For the text-containing cell, return its midpoint in [x, y] coordinate format. 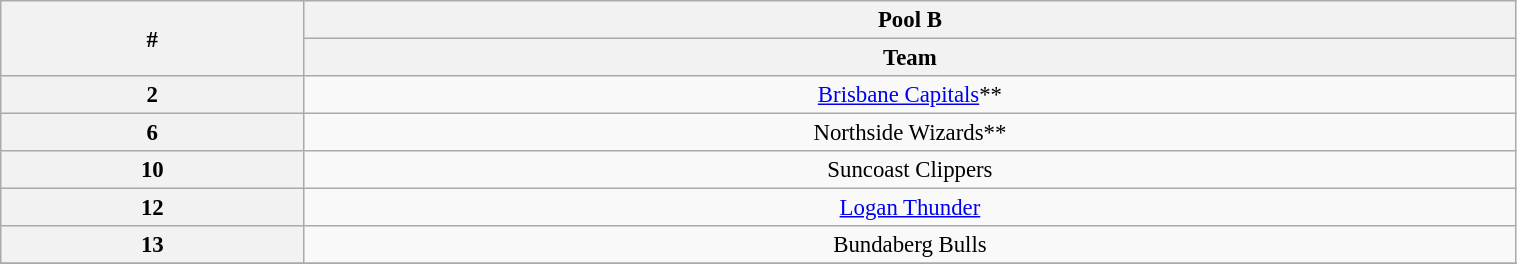
Bundaberg Bulls [910, 245]
Brisbane Capitals** [910, 95]
Pool B [910, 20]
10 [152, 170]
2 [152, 95]
Logan Thunder [910, 208]
Team [910, 58]
6 [152, 133]
# [152, 38]
13 [152, 245]
Suncoast Clippers [910, 170]
Northside Wizards** [910, 133]
12 [152, 208]
